Provide the (x, y) coordinate of the cell's center where the given text is located.  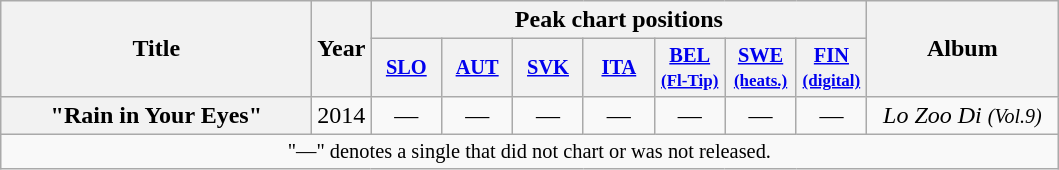
SLO (406, 68)
AUT (478, 68)
Title (156, 49)
Album (962, 49)
FIN(digital) (832, 68)
2014 (342, 115)
Peak chart positions (619, 20)
Year (342, 49)
"Rain in Your Eyes" (156, 115)
ITA (618, 68)
SWE(heats.) (760, 68)
"—" denotes a single that did not chart or was not released. (530, 152)
Lo Zoo Di (Vol.9) (962, 115)
BEL(Fl-Tip) (690, 68)
SVK (548, 68)
